Return the [X, Y] coordinate for the center point of the cell that contains the specified text.  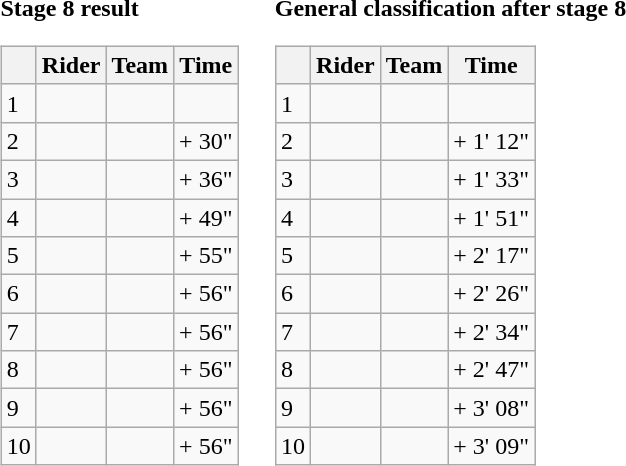
+ 1' 51" [492, 217]
+ 2' 26" [492, 294]
+ 3' 09" [492, 446]
+ 49" [206, 217]
+ 2' 17" [492, 256]
+ 1' 12" [492, 141]
+ 2' 47" [492, 370]
+ 2' 34" [492, 332]
+ 30" [206, 141]
+ 55" [206, 256]
+ 1' 33" [492, 179]
+ 36" [206, 179]
+ 3' 08" [492, 408]
